Capture the cell that displays the provided text and extract its [x, y] central coordinate. 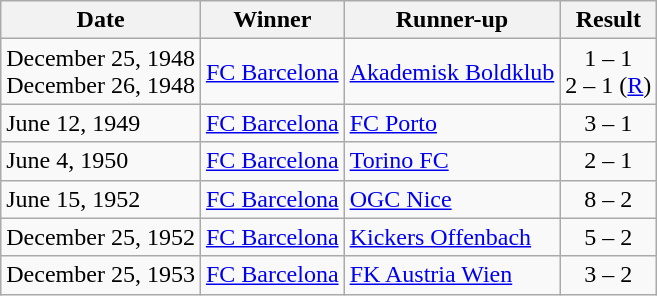
December 25, 1948December 26, 1948 [101, 72]
5 – 2 [608, 237]
Date [101, 20]
OGC Nice [452, 199]
8 – 2 [608, 199]
Torino FC [452, 161]
FC Porto [452, 123]
June 12, 1949 [101, 123]
Runner-up [452, 20]
June 15, 1952 [101, 199]
June 4, 1950 [101, 161]
Result [608, 20]
3 – 1 [608, 123]
December 25, 1953 [101, 275]
Akademisk Boldklub [452, 72]
Kickers Offenbach [452, 237]
FK Austria Wien [452, 275]
2 – 1 [608, 161]
Winner [272, 20]
3 – 2 [608, 275]
1 – 12 – 1 (R) [608, 72]
December 25, 1952 [101, 237]
